Return (X, Y) of the center of cell containing provided text 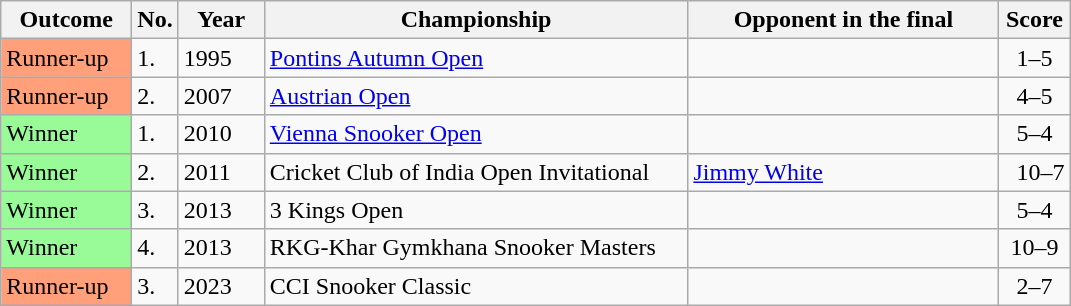
Outcome (66, 20)
2011 (221, 172)
Vienna Snooker Open (476, 134)
3 Kings Open (476, 210)
10–7 (1034, 172)
Cricket Club of India Open Invitational (476, 172)
Championship (476, 20)
Year (221, 20)
RKG-Khar Gymkhana Snooker Masters (476, 248)
CCI Snooker Classic (476, 286)
Opponent in the final (844, 20)
1–5 (1034, 58)
1995 (221, 58)
2–7 (1034, 286)
4–5 (1034, 96)
Jimmy White (844, 172)
Score (1034, 20)
2007 (221, 96)
Austrian Open (476, 96)
No. (155, 20)
10–9 (1034, 248)
2010 (221, 134)
2023 (221, 286)
Pontins Autumn Open (476, 58)
4. (155, 248)
